Pinpoint the cell where the given text exists, returning its [x, y] midpoint coordinate. 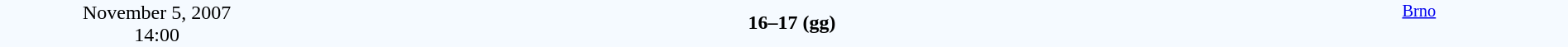
Brno [1419, 23]
November 5, 200714:00 [157, 23]
16–17 (gg) [791, 22]
